For the text-containing cell, return its midpoint in (X, Y) coordinate format. 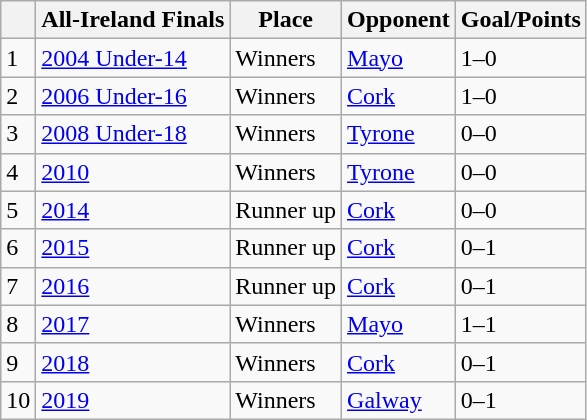
2015 (133, 248)
9 (18, 362)
Galway (399, 400)
Place (286, 20)
7 (18, 286)
2006 Under-16 (133, 96)
2018 (133, 362)
6 (18, 248)
3 (18, 134)
2010 (133, 172)
2004 Under-14 (133, 58)
Goal/Points (520, 20)
All-Ireland Finals (133, 20)
1–1 (520, 324)
2014 (133, 210)
1 (18, 58)
8 (18, 324)
2016 (133, 286)
5 (18, 210)
2017 (133, 324)
4 (18, 172)
10 (18, 400)
2 (18, 96)
2019 (133, 400)
2008 Under-18 (133, 134)
Opponent (399, 20)
